Search for the cell housing the specified text and yield its (x, y) center coordinate. 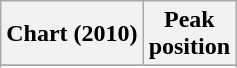
Peakposition (189, 34)
Chart (2010) (72, 34)
